Capture the cell that displays the provided text and extract its [x, y] central coordinate. 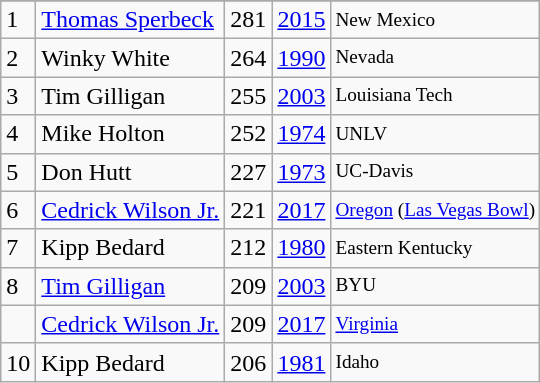
1974 [302, 134]
UNLV [436, 134]
1 [18, 20]
1980 [302, 248]
Nevada [436, 58]
Thomas Sperbeck [130, 20]
New Mexico [436, 20]
212 [248, 248]
Idaho [436, 362]
2015 [302, 20]
281 [248, 20]
264 [248, 58]
7 [18, 248]
4 [18, 134]
3 [18, 96]
2 [18, 58]
252 [248, 134]
BYU [436, 286]
Don Hutt [130, 172]
8 [18, 286]
221 [248, 210]
6 [18, 210]
206 [248, 362]
Oregon (Las Vegas Bowl) [436, 210]
UC-Davis [436, 172]
Eastern Kentucky [436, 248]
1990 [302, 58]
1973 [302, 172]
227 [248, 172]
Mike Holton [130, 134]
1981 [302, 362]
255 [248, 96]
5 [18, 172]
10 [18, 362]
Winky White [130, 58]
Virginia [436, 324]
Louisiana Tech [436, 96]
